Determine the (X, Y) coordinate at the center of the cell enclosing the given text.  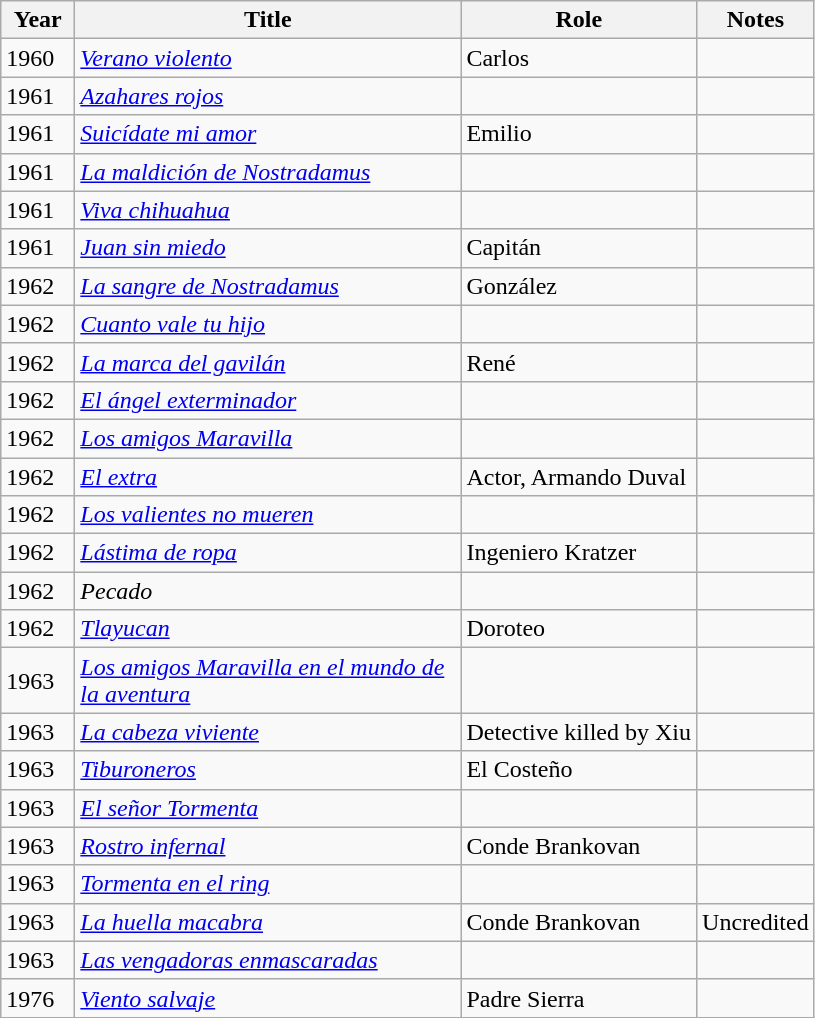
Uncredited (756, 922)
González (579, 286)
Azahares rojos (268, 96)
Actor, Armando Duval (579, 477)
El Costeño (579, 770)
1960 (38, 58)
Capitán (579, 248)
Los amigos Maravilla en el mundo de la aventura (268, 680)
La marca del gavilán (268, 362)
Role (579, 20)
1976 (38, 998)
El ángel exterminador (268, 400)
Cuanto vale tu hijo (268, 324)
Suicídate mi amor (268, 134)
Tormenta en el ring (268, 884)
La maldición de Nostradamus (268, 172)
Tiburoneros (268, 770)
Doroteo (579, 629)
Verano violento (268, 58)
La cabeza viviente (268, 732)
La huella macabra (268, 922)
Notes (756, 20)
Year (38, 20)
Ingeniero Kratzer (579, 553)
Padre Sierra (579, 998)
Carlos (579, 58)
Juan sin miedo (268, 248)
Las vengadoras enmascaradas (268, 960)
Los valientes no mueren (268, 515)
Viva chihuahua (268, 210)
Lástima de ropa (268, 553)
El extra (268, 477)
Title (268, 20)
El señor Tormenta (268, 808)
Viento salvaje (268, 998)
René (579, 362)
Pecado (268, 591)
Rostro infernal (268, 846)
Detective killed by Xiu (579, 732)
Los amigos Maravilla (268, 438)
Emilio (579, 134)
Tlayucan (268, 629)
La sangre de Nostradamus (268, 286)
